Identify which cell holds the provided text, then report its [X, Y] central coordinate. 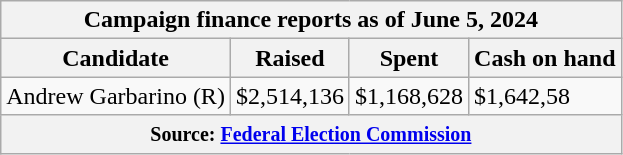
Raised [290, 58]
Source: Federal Election Commission [311, 134]
$2,514,136 [290, 96]
$1,168,628 [408, 96]
Spent [408, 58]
Candidate [116, 58]
Campaign finance reports as of June 5, 2024 [311, 20]
Andrew Garbarino (R) [116, 96]
$1,642,58 [545, 96]
Cash on hand [545, 58]
